Extract the [x, y] coordinate from the center of the cell holding the provided text.  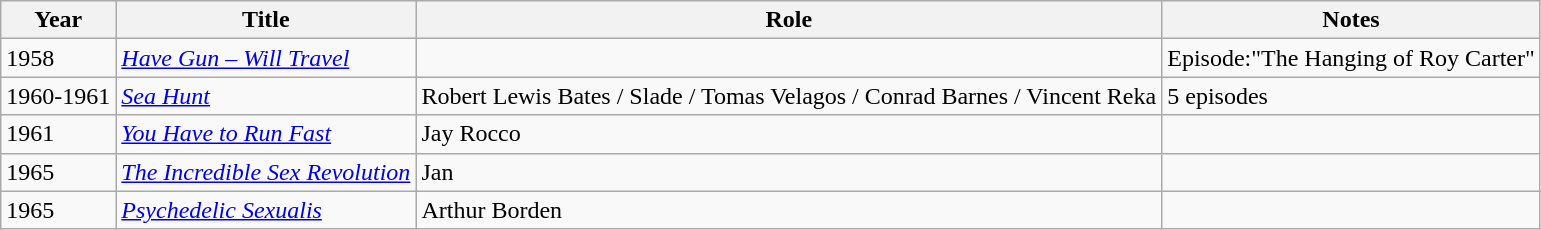
1961 [58, 134]
Have Gun – Will Travel [266, 58]
5 episodes [1352, 96]
Episode:"The Hanging of Roy Carter" [1352, 58]
The Incredible Sex Revolution [266, 172]
Title [266, 20]
You Have to Run Fast [266, 134]
Jay Rocco [789, 134]
Jan [789, 172]
Arthur Borden [789, 210]
Role [789, 20]
1958 [58, 58]
1960-1961 [58, 96]
Sea Hunt [266, 96]
Year [58, 20]
Robert Lewis Bates / Slade / Tomas Velagos / Conrad Barnes / Vincent Reka [789, 96]
Notes [1352, 20]
Psychedelic Sexualis [266, 210]
